Locate the cell with the specified text and output its (x, y) center coordinate. 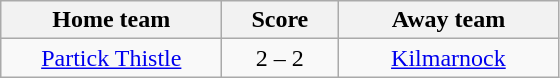
Away team (448, 20)
Partick Thistle (112, 58)
Home team (112, 20)
Kilmarnock (448, 58)
2 – 2 (280, 58)
Score (280, 20)
